Pinpoint the cell where the given text exists, returning its (X, Y) midpoint coordinate. 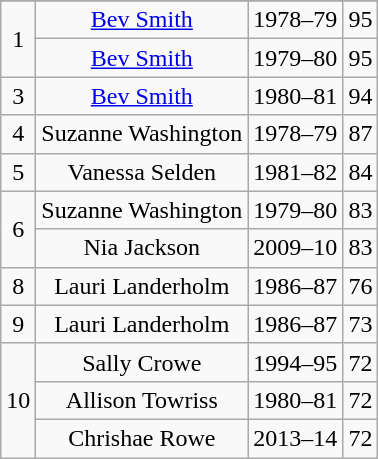
87 (360, 134)
9 (18, 324)
1981–82 (296, 172)
76 (360, 286)
Allison Towriss (142, 400)
1 (18, 39)
Nia Jackson (142, 248)
2009–10 (296, 248)
94 (360, 96)
2013–14 (296, 438)
3 (18, 96)
1994–95 (296, 362)
8 (18, 286)
6 (18, 229)
Vanessa Selden (142, 172)
4 (18, 134)
5 (18, 172)
73 (360, 324)
Sally Crowe (142, 362)
Chrishae Rowe (142, 438)
84 (360, 172)
10 (18, 400)
